Locate the cell with the specified text and output its (X, Y) center coordinate. 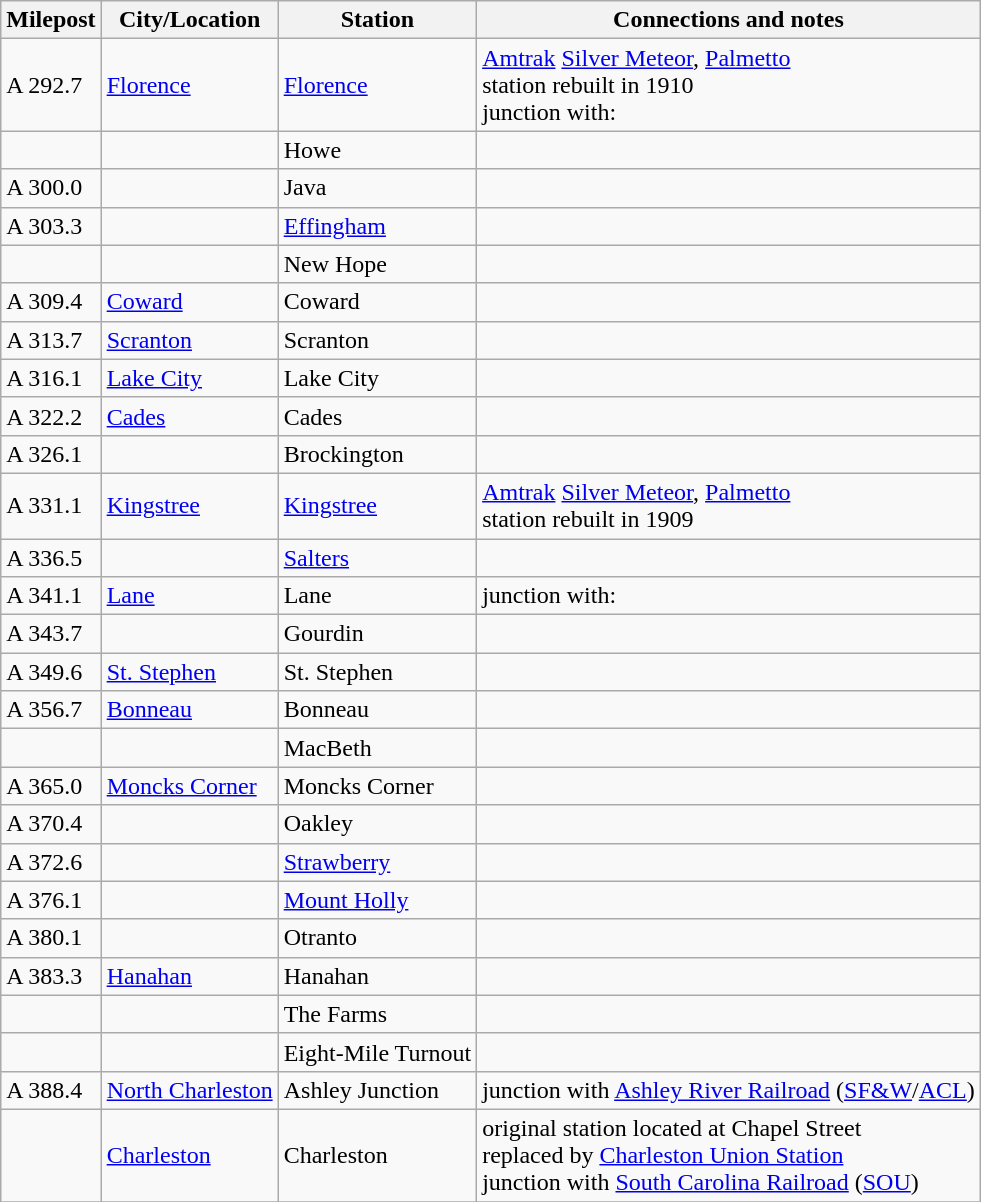
Brockington (377, 454)
A 336.5 (51, 557)
A 316.1 (51, 378)
Oakley (377, 824)
junction with Ashley River Railroad (SF&W/ACL) (729, 1090)
Java (377, 188)
A 322.2 (51, 416)
Ashley Junction (377, 1090)
MacBeth (377, 748)
A 383.3 (51, 976)
City/Location (190, 20)
Amtrak Silver Meteor, Palmettostation rebuilt in 1910junction with: (729, 85)
Strawberry (377, 862)
Otranto (377, 938)
Eight-Mile Turnout (377, 1052)
A 309.4 (51, 302)
A 380.1 (51, 938)
Amtrak Silver Meteor, Palmettostation rebuilt in 1909 (729, 506)
A 303.3 (51, 226)
A 292.7 (51, 85)
A 326.1 (51, 454)
A 313.7 (51, 340)
Effingham (377, 226)
A 343.7 (51, 634)
Howe (377, 150)
A 349.6 (51, 672)
A 356.7 (51, 710)
New Hope (377, 264)
Milepost (51, 20)
A 388.4 (51, 1090)
The Farms (377, 1014)
original station located at Chapel Streetreplaced by Charleston Union Stationjunction with South Carolina Railroad (SOU) (729, 1155)
Connections and notes (729, 20)
Gourdin (377, 634)
A 331.1 (51, 506)
A 372.6 (51, 862)
A 365.0 (51, 786)
A 300.0 (51, 188)
Mount Holly (377, 900)
A 370.4 (51, 824)
junction with: (729, 596)
A 376.1 (51, 900)
A 341.1 (51, 596)
Salters (377, 557)
North Charleston (190, 1090)
Station (377, 20)
